Extract the (X, Y) coordinate from the center of the cell holding the provided text.  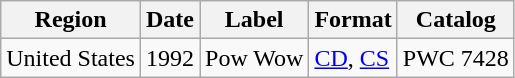
Region (71, 20)
Format (353, 20)
PWC 7428 (456, 58)
Date (170, 20)
1992 (170, 58)
Catalog (456, 20)
United States (71, 58)
CD, CS (353, 58)
Label (254, 20)
Pow Wow (254, 58)
